Identify which cell holds the provided text, then report its [x, y] central coordinate. 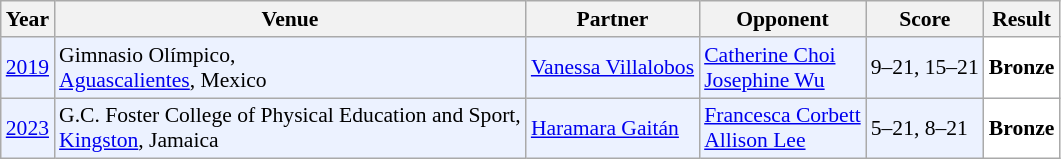
Score [925, 19]
Francesca Corbett Allison Lee [782, 128]
Result [1022, 19]
5–21, 8–21 [925, 128]
9–21, 15–21 [925, 68]
Year [28, 19]
Gimnasio Olímpico,Aguascalientes, Mexico [290, 68]
Venue [290, 19]
Vanessa Villalobos [612, 68]
2023 [28, 128]
Haramara Gaitán [612, 128]
G.C. Foster College of Physical Education and Sport,Kingston, Jamaica [290, 128]
Opponent [782, 19]
2019 [28, 68]
Partner [612, 19]
Catherine Choi Josephine Wu [782, 68]
